Search for the cell housing the specified text and yield its (x, y) center coordinate. 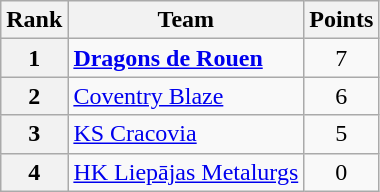
KS Cracovia (186, 134)
4 (34, 172)
5 (342, 134)
Coventry Blaze (186, 96)
6 (342, 96)
HK Liepājas Metalurgs (186, 172)
2 (34, 96)
7 (342, 58)
0 (342, 172)
Team (186, 20)
Rank (34, 20)
1 (34, 58)
3 (34, 134)
Points (342, 20)
Dragons de Rouen (186, 58)
